From the cell containing the given text, extract its center point as [X, Y] coordinate. 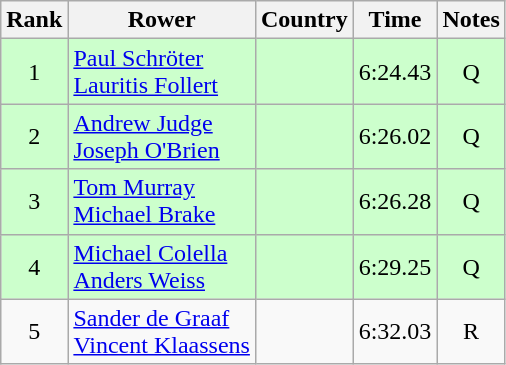
3 [34, 202]
Time [395, 20]
1 [34, 72]
Paul SchröterLauritis Follert [162, 72]
6:26.02 [395, 136]
Tom MurrayMichael Brake [162, 202]
6:24.43 [395, 72]
Country [304, 20]
R [471, 332]
6:26.28 [395, 202]
4 [34, 266]
Notes [471, 20]
Andrew JudgeJoseph O'Brien [162, 136]
Michael ColellaAnders Weiss [162, 266]
2 [34, 136]
6:32.03 [395, 332]
Sander de GraafVincent Klaassens [162, 332]
5 [34, 332]
Rank [34, 20]
Rower [162, 20]
6:29.25 [395, 266]
